Capture the cell that displays the provided text and extract its (X, Y) central coordinate. 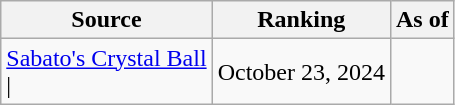
As of (422, 20)
October 23, 2024 (301, 72)
Sabato's Crystal Ball| (106, 72)
Source (106, 20)
Ranking (301, 20)
